Return the (X, Y) coordinate for the center point of the cell that contains the specified text.  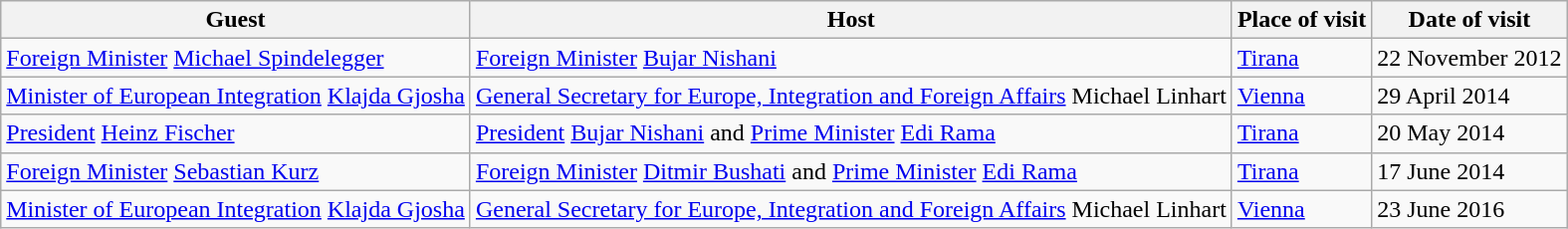
23 June 2016 (1469, 209)
Date of visit (1469, 20)
Host (850, 20)
Foreign Minister Michael Spindelegger (236, 58)
20 May 2014 (1469, 133)
22 November 2012 (1469, 58)
President Bujar Nishani and Prime Minister Edi Rama (850, 133)
17 June 2014 (1469, 171)
Foreign Minister Bujar Nishani (850, 58)
President Heinz Fischer (236, 133)
Foreign Minister Sebastian Kurz (236, 171)
29 April 2014 (1469, 96)
Guest (236, 20)
Place of visit (1301, 20)
Foreign Minister Ditmir Bushati and Prime Minister Edi Rama (850, 171)
